Capture the cell that displays the provided text and extract its [X, Y] central coordinate. 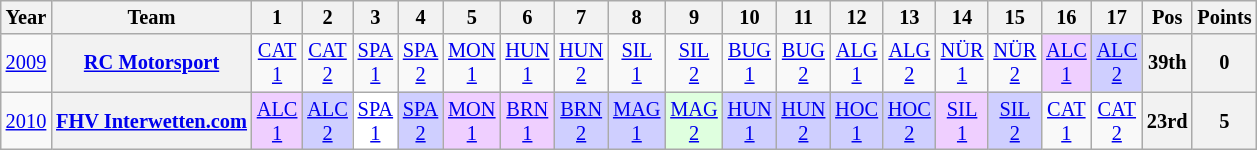
NÜR2 [1014, 63]
15 [1014, 17]
MAG1 [636, 121]
3 [376, 17]
11 [803, 17]
10 [750, 17]
0 [1224, 63]
Team [152, 17]
16 [1066, 17]
ALG2 [910, 63]
RC Motorsport [152, 63]
FHV Interwetten.com [152, 121]
Pos [1167, 17]
7 [581, 17]
HOC2 [910, 121]
23rd [1167, 121]
HOC1 [856, 121]
2 [327, 17]
BUG1 [750, 63]
12 [856, 17]
14 [962, 17]
NÜR1 [962, 63]
MAG2 [694, 121]
ALG1 [856, 63]
9 [694, 17]
Year [26, 17]
8 [636, 17]
Points [1224, 17]
BRN2 [581, 121]
39th [1167, 63]
2009 [26, 63]
13 [910, 17]
BRN1 [527, 121]
2010 [26, 121]
4 [420, 17]
BUG2 [803, 63]
1 [277, 17]
6 [527, 17]
17 [1117, 17]
